Identify which cell holds the provided text, then report its [x, y] central coordinate. 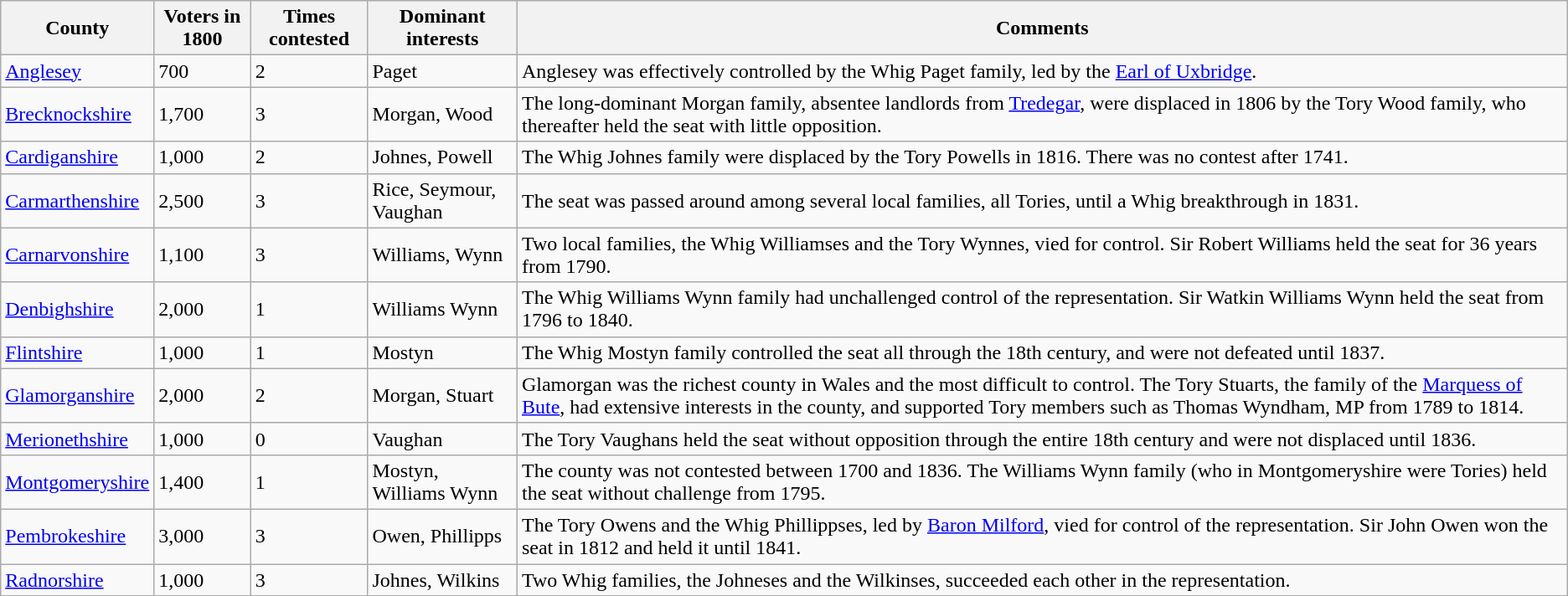
Denbighshire [77, 310]
Morgan, Stuart [442, 395]
1,700 [203, 114]
Two Whig families, the Johneses and the Wilkinses, succeeded each other in the representation. [1042, 580]
Paget [442, 71]
Merionethshire [77, 439]
Times contested [309, 28]
Rice, Seymour, Vaughan [442, 201]
Mostyn [442, 352]
Morgan, Wood [442, 114]
Voters in 1800 [203, 28]
Comments [1042, 28]
Anglesey [77, 71]
Johnes, Wilkins [442, 580]
The Tory Vaughans held the seat without opposition through the entire 18th century and were not displaced until 1836. [1042, 439]
The Whig Johnes family were displaced by the Tory Powells in 1816. There was no contest after 1741. [1042, 157]
Glamorganshire [77, 395]
Mostyn, Williams Wynn [442, 482]
1,400 [203, 482]
Brecknockshire [77, 114]
Dominant interests [442, 28]
Cardiganshire [77, 157]
Vaughan [442, 439]
Pembrokeshire [77, 536]
Johnes, Powell [442, 157]
3,000 [203, 536]
700 [203, 71]
Montgomeryshire [77, 482]
Radnorshire [77, 580]
Williams Wynn [442, 310]
Owen, Phillipps [442, 536]
The Whig Williams Wynn family had unchallenged control of the representation. Sir Watkin Williams Wynn held the seat from 1796 to 1840. [1042, 310]
Two local families, the Whig Williamses and the Tory Wynnes, vied for control. Sir Robert Williams held the seat for 36 years from 1790. [1042, 254]
Carmarthenshire [77, 201]
Flintshire [77, 352]
The Whig Mostyn family controlled the seat all through the 18th century, and were not defeated until 1837. [1042, 352]
1,100 [203, 254]
The seat was passed around among several local families, all Tories, until a Whig breakthrough in 1831. [1042, 201]
County [77, 28]
Carnarvonshire [77, 254]
2,500 [203, 201]
0 [309, 439]
Anglesey was effectively controlled by the Whig Paget family, led by the Earl of Uxbridge. [1042, 71]
Williams, Wynn [442, 254]
